Return the [X, Y] coordinate for the center point of the cell that contains the specified text.  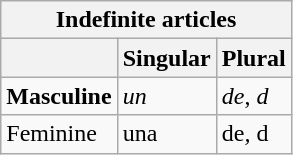
Plural [254, 58]
una [166, 134]
un [166, 96]
Masculine [59, 96]
Feminine [59, 134]
Indefinite articles [146, 20]
Singular [166, 58]
